Extract the (X, Y) coordinate from the center of the cell holding the provided text.  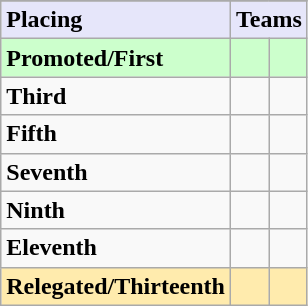
Promoted/First (116, 58)
Third (116, 96)
Seventh (116, 172)
Eleventh (116, 248)
Placing (116, 20)
Teams (268, 20)
Relegated/Thirteenth (116, 286)
Fifth (116, 134)
Ninth (116, 210)
